Scan for the cell matching the given text and deliver its [X, Y] coordinate at center. 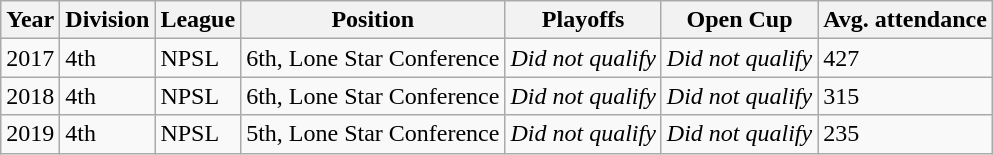
Avg. attendance [906, 20]
315 [906, 96]
League [198, 20]
2017 [30, 58]
2019 [30, 134]
Playoffs [583, 20]
2018 [30, 96]
Year [30, 20]
427 [906, 58]
Position [373, 20]
5th, Lone Star Conference [373, 134]
Open Cup [739, 20]
235 [906, 134]
Division [108, 20]
